From the cell containing the given text, extract its center point as [x, y] coordinate. 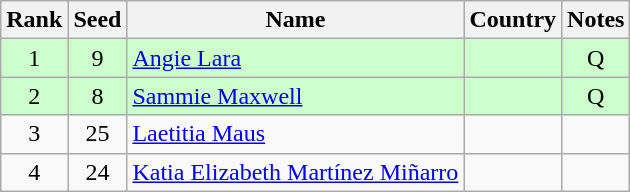
Country [513, 20]
Seed [98, 20]
Katia Elizabeth Martínez Miñarro [296, 172]
Angie Lara [296, 58]
1 [34, 58]
Name [296, 20]
4 [34, 172]
3 [34, 134]
9 [98, 58]
Notes [596, 20]
24 [98, 172]
Sammie Maxwell [296, 96]
25 [98, 134]
Rank [34, 20]
2 [34, 96]
8 [98, 96]
Laetitia Maus [296, 134]
